Capture the cell that displays the provided text and extract its (x, y) central coordinate. 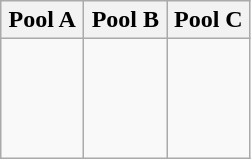
Pool A (42, 20)
Pool B (126, 20)
Pool C (208, 20)
